Locate the cell with the specified text and output its [X, Y] center coordinate. 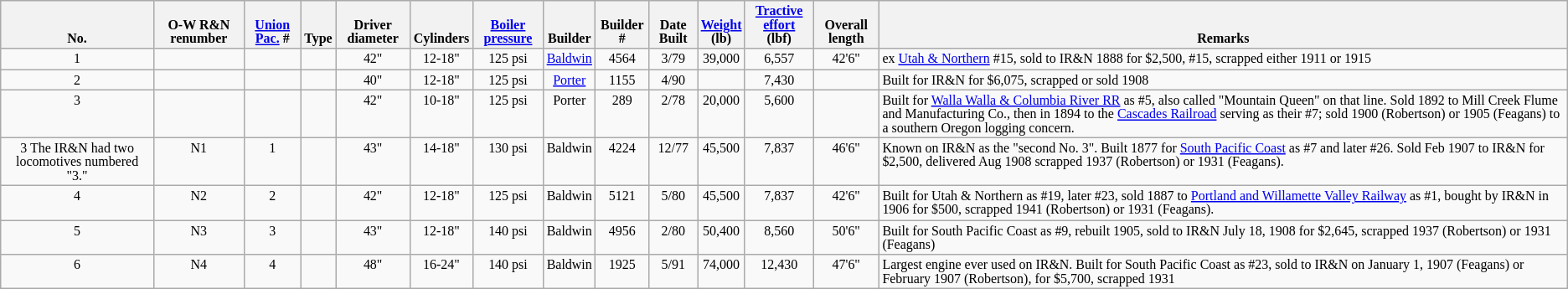
Weight(lb) [722, 25]
12,430 [779, 271]
Builder [570, 25]
Cylinders [441, 25]
Built for South Pacific Coast as #9, rebuilt 1905, sold to IR&N July 18, 1908 for $2,645, scrapped 1937 (Robertson) or 1931 (Feagans) [1223, 236]
46'6" [846, 161]
Tractive effort(lbf) [779, 25]
2/78 [673, 114]
8,560 [779, 236]
Builder # [622, 25]
47'6" [846, 271]
5 [77, 236]
Date Built [673, 25]
6,557 [779, 59]
12/77 [673, 161]
5121 [622, 203]
Boiler pressure [508, 25]
4/90 [673, 79]
O-W R&N renumber [199, 25]
4956 [622, 236]
16-24" [441, 271]
289 [622, 114]
48" [374, 271]
50'6" [846, 236]
5,600 [779, 114]
Built for IR&N for $6,075, scrapped or sold 1908 [1223, 79]
4224 [622, 161]
No. [77, 25]
Union Pac. # [272, 25]
5/91 [673, 271]
50,400 [722, 236]
3 The IR&N had two locomotives numbered "3." [77, 161]
20,000 [722, 114]
3/79 [673, 59]
7,430 [779, 79]
6 [77, 271]
Overall length [846, 25]
10-18" [441, 114]
74,000 [722, 271]
Driver diameter [374, 25]
N3 [199, 236]
Type [318, 25]
N2 [199, 203]
N4 [199, 271]
1925 [622, 271]
39,000 [722, 59]
Remarks [1223, 25]
40" [374, 79]
4564 [622, 59]
5/80 [673, 203]
14-18" [441, 161]
2/80 [673, 236]
130 psi [508, 161]
ex Utah & Northern #15, sold to IR&N 1888 for $2,500, #15, scrapped either 1911 or 1915 [1223, 59]
N1 [199, 161]
1155 [622, 79]
